Pinpoint the cell where the given text exists, returning its (X, Y) midpoint coordinate. 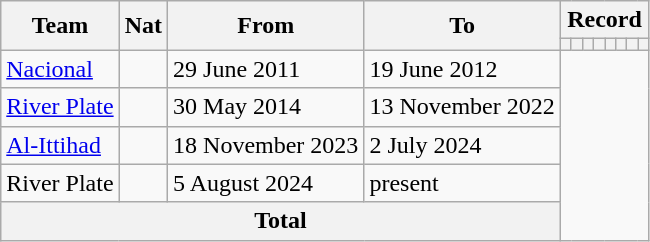
present (462, 183)
13 November 2022 (462, 107)
To (462, 26)
From (266, 26)
2 July 2024 (462, 145)
18 November 2023 (266, 145)
Total (281, 221)
30 May 2014 (266, 107)
Nat (143, 26)
Record (604, 20)
Nacional (60, 69)
19 June 2012 (462, 69)
Al-Ittihad (60, 145)
29 June 2011 (266, 69)
5 August 2024 (266, 183)
Team (60, 26)
